Find where the given text appears and provide that cell's center as [X, Y] coordinate. 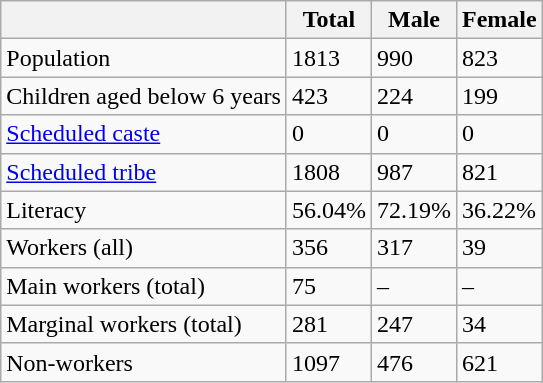
823 [500, 58]
36.22% [500, 210]
Population [144, 58]
317 [414, 248]
75 [328, 286]
621 [500, 362]
Workers (all) [144, 248]
821 [500, 172]
987 [414, 172]
1808 [328, 172]
72.19% [414, 210]
1813 [328, 58]
1097 [328, 362]
39 [500, 248]
Main workers (total) [144, 286]
281 [328, 324]
Female [500, 20]
Non-workers [144, 362]
Marginal workers (total) [144, 324]
34 [500, 324]
247 [414, 324]
224 [414, 96]
Scheduled caste [144, 134]
990 [414, 58]
356 [328, 248]
199 [500, 96]
Children aged below 6 years [144, 96]
423 [328, 96]
Total [328, 20]
Literacy [144, 210]
Scheduled tribe [144, 172]
56.04% [328, 210]
476 [414, 362]
Male [414, 20]
